Capture the cell that displays the provided text and extract its [x, y] central coordinate. 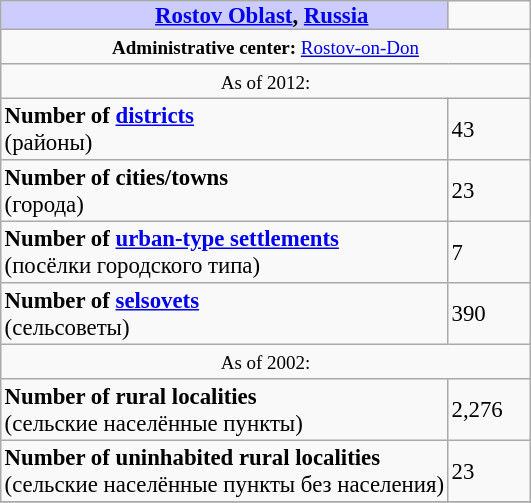
Number of rural localities(сельские населённые пункты) [224, 410]
7 [489, 252]
Rostov Oblast, Russia [224, 15]
Number of selsovets(сельсоветы) [224, 314]
As of 2002: [266, 361]
Administrative center: Rostov-on-Don [266, 46]
Number of districts(районы) [224, 129]
Number of cities/towns(города) [224, 191]
43 [489, 129]
Number of uninhabited rural localities(сельские населённые пункты без населения) [224, 471]
As of 2012: [266, 81]
Number of urban-type settlements(посёлки городского типа) [224, 252]
2,276 [489, 410]
390 [489, 314]
